Identify which cell holds the provided text, then report its (X, Y) central coordinate. 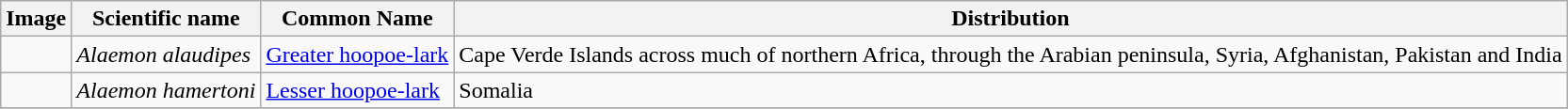
Alaemon alaudipes (166, 54)
Lesser hoopoe-lark (358, 90)
Greater hoopoe-lark (358, 54)
Distribution (1010, 19)
Image (36, 19)
Cape Verde Islands across much of northern Africa, through the Arabian peninsula, Syria, Afghanistan, Pakistan and India (1010, 54)
Alaemon hamertoni (166, 90)
Common Name (358, 19)
Somalia (1010, 90)
Scientific name (166, 19)
